Capture the cell that displays the provided text and extract its (x, y) central coordinate. 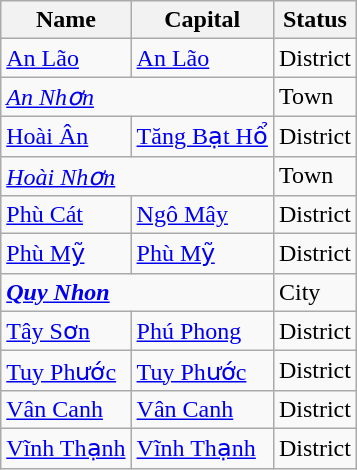
Name (66, 20)
Tăng Bạt Hổ (202, 136)
Ngô Mây (202, 215)
An Nhơn (138, 97)
Quy Nhon (138, 292)
City (314, 292)
Hoài Ân (66, 136)
Tây Sơn (66, 331)
Phù Cát (66, 215)
Phú Phong (202, 331)
Status (314, 20)
Hoài Nhơn (138, 176)
Capital (202, 20)
